Determine the [X, Y] coordinate at the center of the cell enclosing the given text.  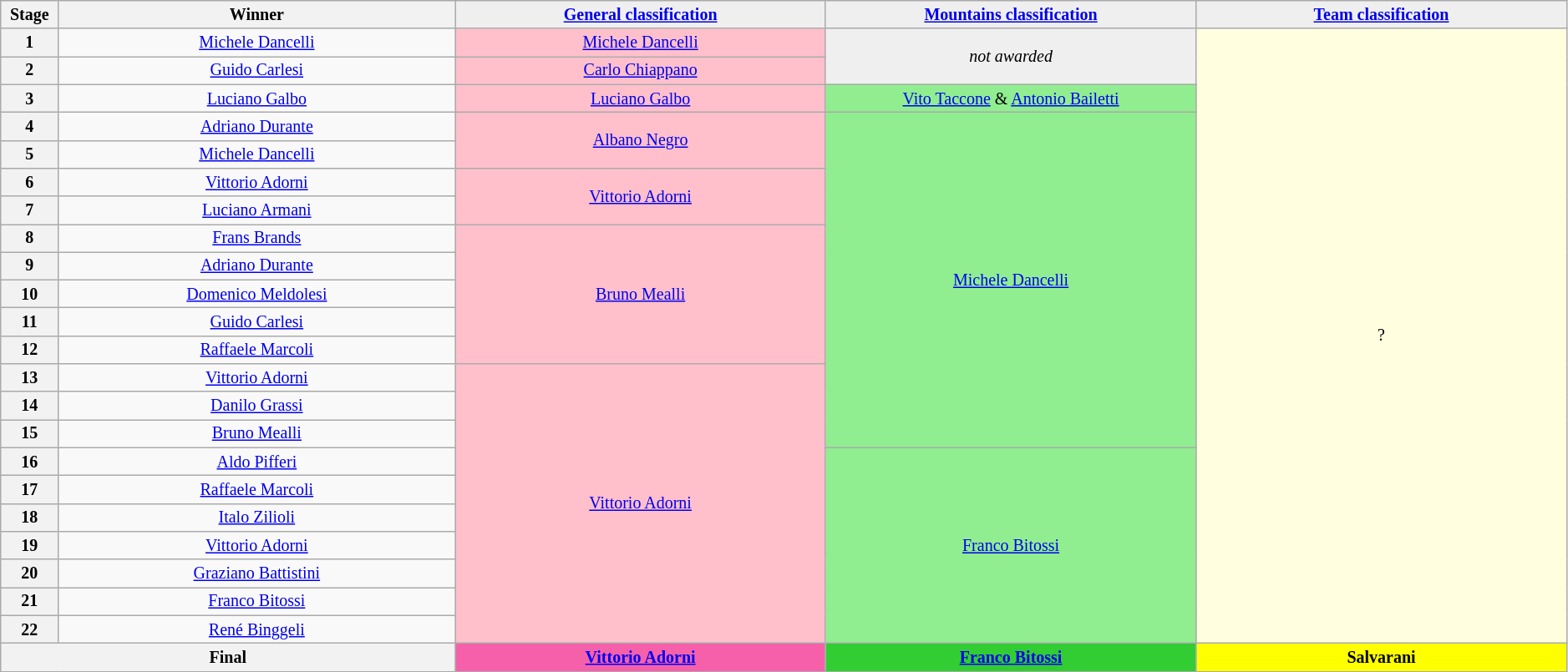
17 [30, 489]
Stage [30, 15]
11 [30, 322]
Domenico Meldolesi [257, 294]
Italo Zilioli [257, 518]
22 [30, 629]
4 [30, 127]
Winner [257, 15]
Aldo Pifferi [257, 462]
7 [30, 210]
2 [30, 70]
15 [30, 434]
Graziano Battistini [257, 573]
5 [30, 154]
8 [30, 239]
20 [30, 573]
3 [30, 99]
21 [30, 601]
9 [30, 265]
Danilo Grassi [257, 406]
Team classification [1382, 15]
Albano Negro [640, 140]
Final [228, 658]
14 [30, 406]
18 [30, 518]
10 [30, 294]
1 [30, 43]
Frans Brands [257, 239]
Salvarani [1382, 658]
René Binggeli [257, 629]
19 [30, 546]
6 [30, 182]
Luciano Armani [257, 210]
not awarded [1011, 57]
? [1382, 336]
12 [30, 351]
16 [30, 462]
General classification [640, 15]
Carlo Chiappano [640, 70]
Mountains classification [1011, 15]
13 [30, 377]
Vito Taccone & Antonio Bailetti [1011, 99]
